Detect which cell encompasses the target text, then output its [X, Y] center coordinate. 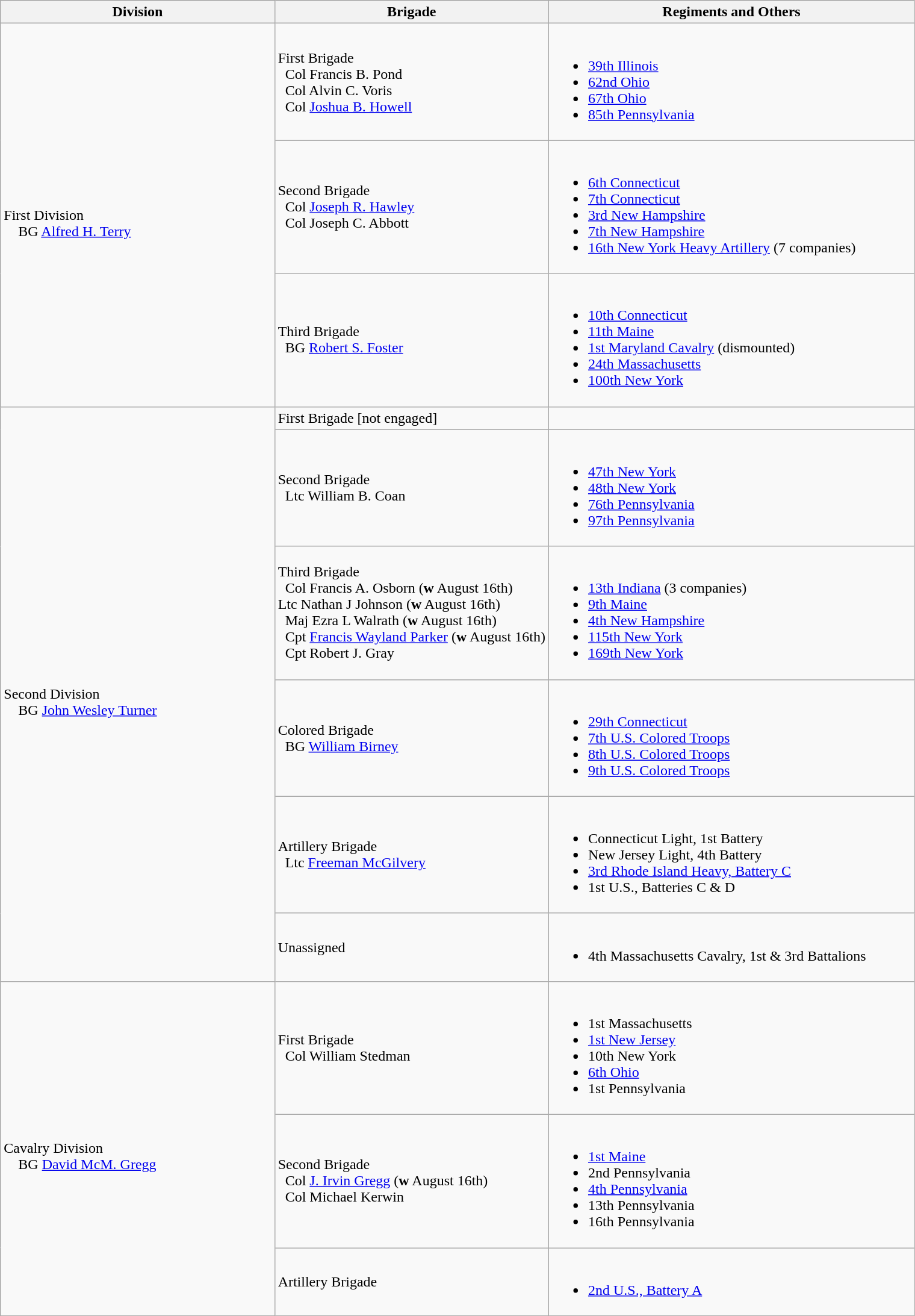
39th Illinois62nd Ohio67th Ohio85th Pennsylvania [731, 82]
First Division BG Alfred H. Terry [137, 215]
Second Brigade Col J. Irvin Gregg (w August 16th) Col Michael Kerwin [412, 1180]
10th Connecticut11th Maine1st Maryland Cavalry (dismounted)24th Massachusetts100th New York [731, 340]
Regiments and Others [731, 12]
First Brigade [not engaged] [412, 418]
Second Brigade Ltc William B. Coan [412, 488]
1st Massachusetts1st New Jersey10th New York6th Ohio1st Pennsylvania [731, 1048]
4th Massachusetts Cavalry, 1st & 3rd Battalions [731, 947]
Connecticut Light, 1st BatteryNew Jersey Light, 4th Battery3rd Rhode Island Heavy, Battery C1st U.S., Batteries C & D [731, 855]
1st Maine2nd Pennsylvania4th Pennsylvania13th Pennsylvania16th Pennsylvania [731, 1180]
Colored Brigade BG William Birney [412, 738]
13th Indiana (3 companies)9th Maine4th New Hampshire115th New York169th New York [731, 613]
First Brigade Col William Stedman [412, 1048]
6th Connecticut7th Connecticut3rd New Hampshire7th New Hampshire16th New York Heavy Artillery (7 companies) [731, 207]
Second Division BG John Wesley Turner [137, 694]
Artillery Brigade [412, 1282]
Third Brigade BG Robert S. Foster [412, 340]
Cavalry Division BG David McM. Gregg [137, 1148]
Artillery Brigade Ltc Freeman McGilvery [412, 855]
Unassigned [412, 947]
2nd U.S., Battery A [731, 1282]
Second Brigade Col Joseph R. Hawley Col Joseph C. Abbott [412, 207]
Brigade [412, 12]
First Brigade Col Francis B. Pond Col Alvin C. Voris Col Joshua B. Howell [412, 82]
Division [137, 12]
29th Connecticut7th U.S. Colored Troops8th U.S. Colored Troops9th U.S. Colored Troops [731, 738]
47th New York48th New York76th Pennsylvania97th Pennsylvania [731, 488]
